Capture the cell that displays the provided text and extract its [x, y] central coordinate. 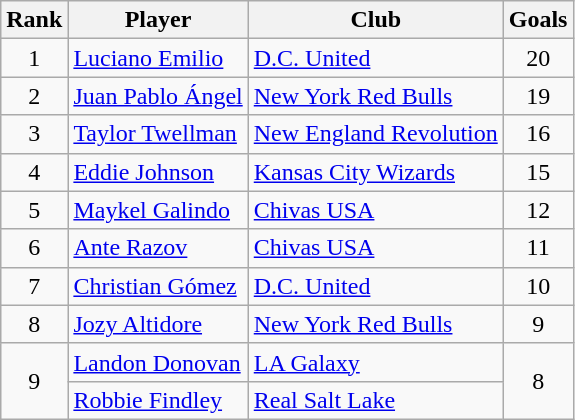
2 [34, 96]
Goals [538, 20]
Luciano Emilio [158, 58]
Club [376, 20]
Ante Razov [158, 248]
6 [34, 248]
Juan Pablo Ángel [158, 96]
3 [34, 134]
11 [538, 248]
Landon Donovan [158, 362]
12 [538, 210]
Jozy Altidore [158, 324]
5 [34, 210]
10 [538, 286]
New England Revolution [376, 134]
7 [34, 286]
Robbie Findley [158, 400]
LA Galaxy [376, 362]
Maykel Galindo [158, 210]
15 [538, 172]
Kansas City Wizards [376, 172]
20 [538, 58]
1 [34, 58]
Christian Gómez [158, 286]
Taylor Twellman [158, 134]
19 [538, 96]
Eddie Johnson [158, 172]
Rank [34, 20]
16 [538, 134]
4 [34, 172]
Player [158, 20]
Real Salt Lake [376, 400]
